Extract the [X, Y] coordinate from the center of the cell holding the provided text.  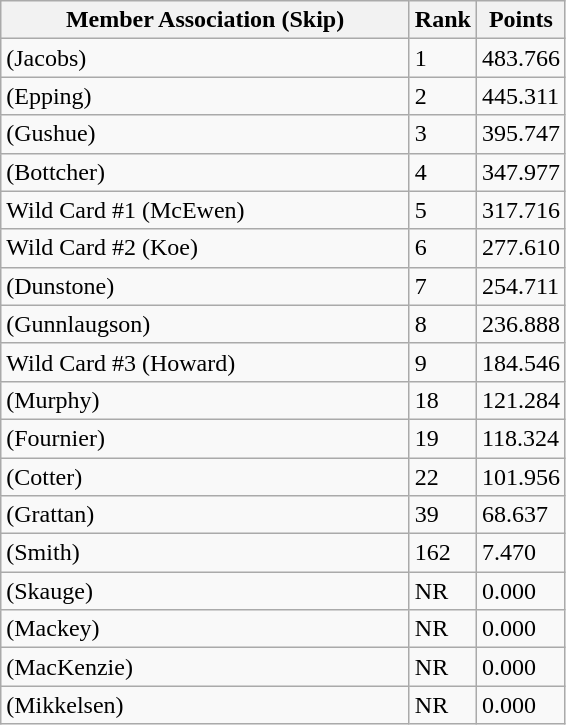
(Fournier) [206, 438]
9 [442, 362]
7.470 [520, 553]
3 [442, 134]
(Grattan) [206, 515]
(Cotter) [206, 477]
Points [520, 20]
(MacKenzie) [206, 667]
347.977 [520, 172]
121.284 [520, 400]
(Mackey) [206, 629]
395.747 [520, 134]
277.610 [520, 248]
Wild Card #2 (Koe) [206, 248]
Member Association (Skip) [206, 20]
162 [442, 553]
22 [442, 477]
7 [442, 286]
6 [442, 248]
39 [442, 515]
18 [442, 400]
(Dunstone) [206, 286]
(Gushue) [206, 134]
19 [442, 438]
(Epping) [206, 96]
(Mikkelsen) [206, 705]
118.324 [520, 438]
5 [442, 210]
68.637 [520, 515]
8 [442, 324]
(Bottcher) [206, 172]
(Jacobs) [206, 58]
254.711 [520, 286]
(Murphy) [206, 400]
184.546 [520, 362]
236.888 [520, 324]
317.716 [520, 210]
4 [442, 172]
445.311 [520, 96]
Rank [442, 20]
(Smith) [206, 553]
1 [442, 58]
2 [442, 96]
(Skauge) [206, 591]
(Gunnlaugson) [206, 324]
Wild Card #1 (McEwen) [206, 210]
483.766 [520, 58]
Wild Card #3 (Howard) [206, 362]
101.956 [520, 477]
